Identify which cell holds the provided text, then report its (x, y) central coordinate. 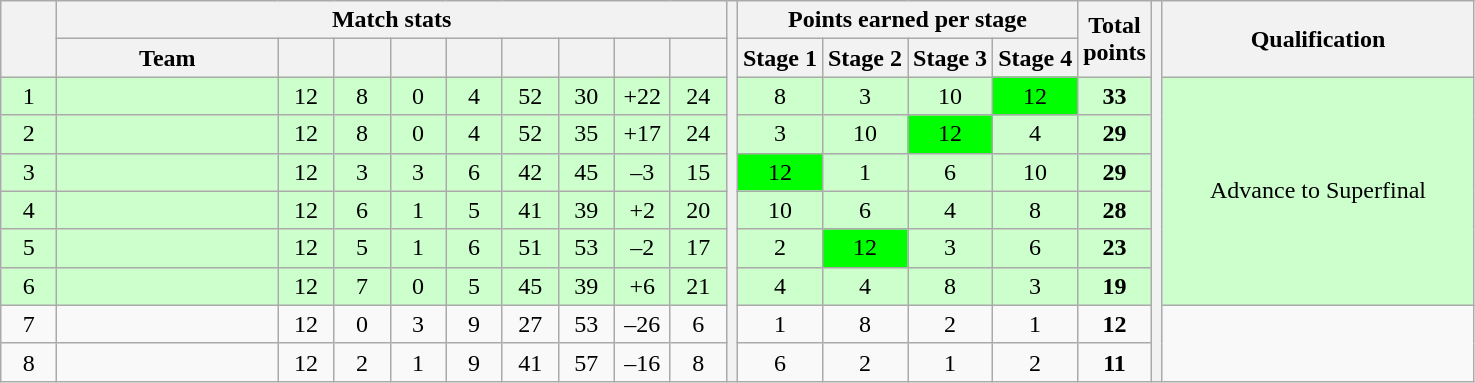
Team (168, 58)
Qualification (1318, 39)
Stage 3 (950, 58)
+2 (642, 210)
11 (1115, 362)
15 (698, 172)
Match stats (392, 20)
Stage 1 (780, 58)
Stage 4 (1036, 58)
35 (586, 134)
51 (530, 248)
Totalpoints (1115, 39)
–26 (642, 324)
28 (1115, 210)
–3 (642, 172)
+22 (642, 96)
Stage 2 (864, 58)
Advance to Superfinal (1318, 191)
17 (698, 248)
33 (1115, 96)
23 (1115, 248)
30 (586, 96)
20 (698, 210)
57 (586, 362)
+17 (642, 134)
27 (530, 324)
21 (698, 286)
19 (1115, 286)
Points earned per stage (907, 20)
42 (530, 172)
–2 (642, 248)
–16 (642, 362)
+6 (642, 286)
